Return (X, Y) of the center of cell containing provided text 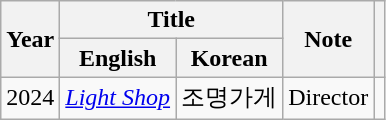
Note (328, 39)
Light Shop (118, 98)
Korean (230, 58)
Title (172, 20)
Year (30, 39)
Director (328, 98)
English (118, 58)
조명가게 (230, 98)
2024 (30, 98)
